Scan for the cell matching the given text and deliver its [X, Y] coordinate at center. 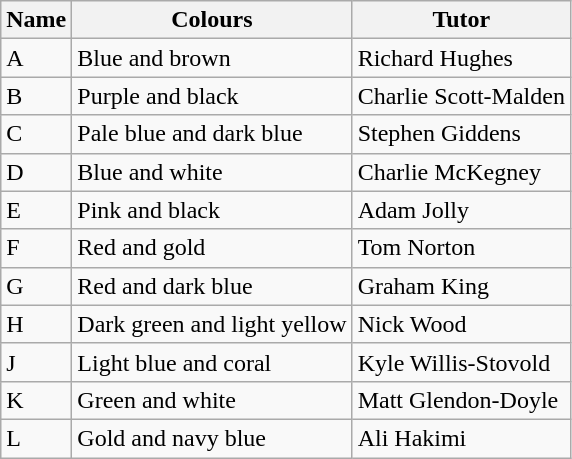
Stephen Giddens [461, 134]
Pink and black [212, 210]
Charlie McKegney [461, 172]
Charlie Scott-Malden [461, 96]
Graham King [461, 286]
D [36, 172]
B [36, 96]
E [36, 210]
Purple and black [212, 96]
Blue and white [212, 172]
Tom Norton [461, 248]
Nick Wood [461, 324]
Pale blue and dark blue [212, 134]
H [36, 324]
Matt Glendon-Doyle [461, 400]
Ali Hakimi [461, 438]
J [36, 362]
Blue and brown [212, 58]
K [36, 400]
Adam Jolly [461, 210]
Gold and navy blue [212, 438]
L [36, 438]
A [36, 58]
Red and gold [212, 248]
Green and white [212, 400]
Richard Hughes [461, 58]
Red and dark blue [212, 286]
Light blue and coral [212, 362]
Name [36, 20]
Dark green and light yellow [212, 324]
Colours [212, 20]
F [36, 248]
Kyle Willis-Stovold [461, 362]
Tutor [461, 20]
G [36, 286]
C [36, 134]
